Return [x, y] of the center of cell containing provided text 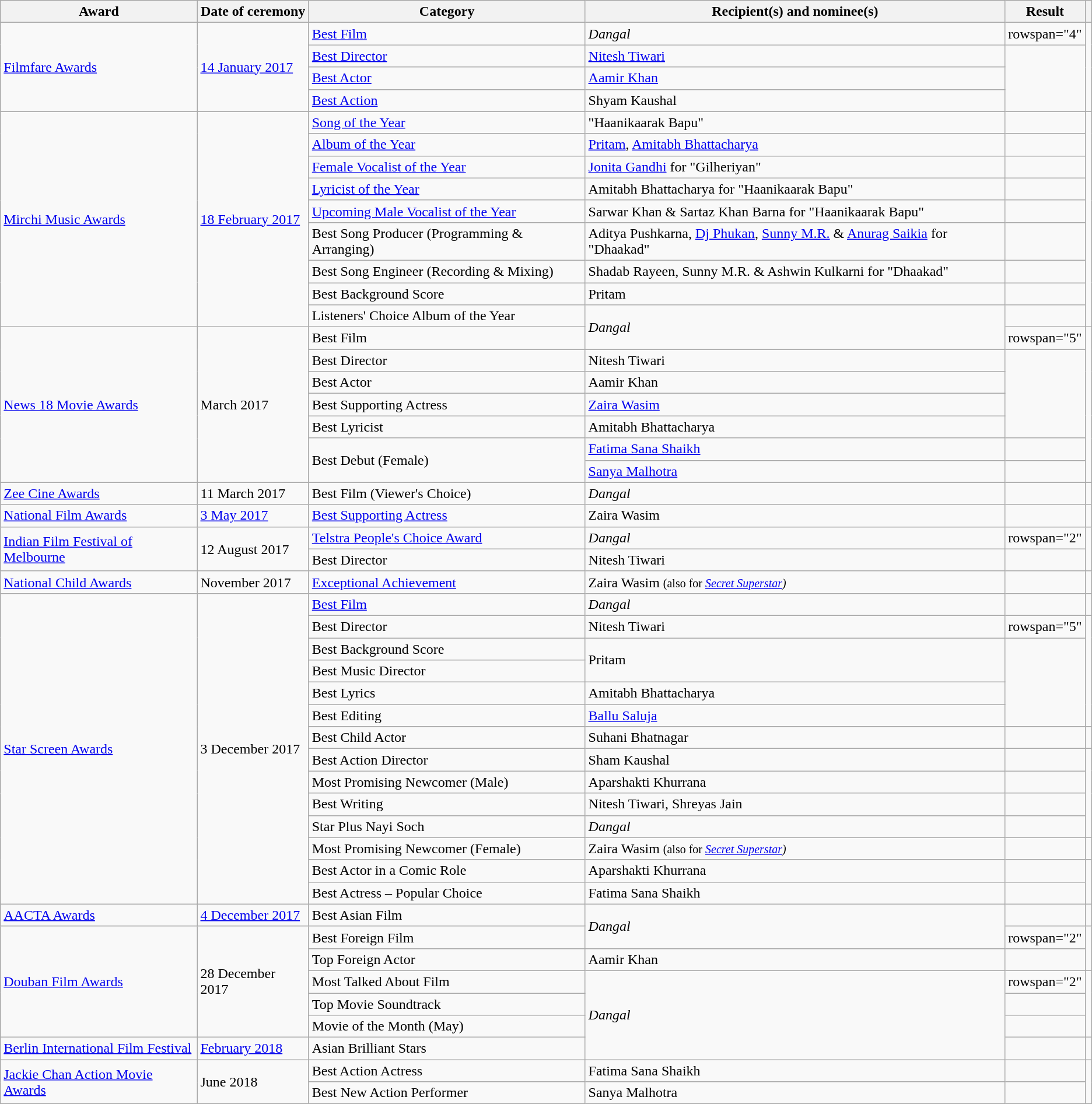
3 May 2017 [253, 516]
Recipient(s) and nominee(s) [795, 12]
Jackie Chan Action Movie Awards [99, 1082]
Best Music Director [447, 671]
Shadab Rayeen, Sunny M.R. & Ashwin Kulkarni for "Dhaakad" [795, 271]
3 December 2017 [253, 749]
Shyam Kaushal [795, 100]
Award [99, 12]
Best Actor in a Comic Role [447, 871]
Movie of the Month (May) [447, 1026]
Star Screen Awards [99, 749]
November 2017 [253, 582]
Best Song Engineer (Recording & Mixing) [447, 271]
Ballu Saluja [795, 716]
Top Movie Soundtrack [447, 1004]
4 December 2017 [253, 915]
Sarwar Khan & Sartaz Khan Barna for "Haanikaarak Bapu" [795, 211]
National Child Awards [99, 582]
Upcoming Male Vocalist of the Year [447, 211]
Most Promising Newcomer (Male) [447, 782]
Most Talked About Film [447, 982]
Best Film (Viewer's Choice) [447, 493]
Date of ceremony [253, 12]
Listeners' Choice Album of the Year [447, 316]
Best Asian Film [447, 915]
Best Action Director [447, 760]
Best Debut (Female) [447, 460]
News 18 Movie Awards [99, 405]
Zee Cine Awards [99, 493]
"Haanikaarak Bapu" [795, 122]
National Film Awards [99, 516]
Most Promising Newcomer (Female) [447, 849]
Pritam, Amitabh Bhattacharya [795, 145]
12 August 2017 [253, 549]
Album of the Year [447, 145]
Song of the Year [447, 122]
Best Editing [447, 716]
Star Plus Nayi Soch [447, 826]
Filmfare Awards [99, 67]
Female Vocalist of the Year [447, 167]
AACTA Awards [99, 915]
June 2018 [253, 1082]
Exceptional Achievement [447, 582]
Best Actress – Popular Choice [447, 893]
Best Action [447, 100]
11 March 2017 [253, 493]
March 2017 [253, 405]
Best Action Actress [447, 1071]
Best Writing [447, 804]
Lyricist of the Year [447, 189]
Best Foreign Film [447, 937]
Douban Film Awards [99, 982]
Berlin International Film Festival [99, 1049]
Aditya Pushkarna, Dj Phukan, Sunny M.R. & Anurag Saikia for "Dhaakad" [795, 241]
Best New Action Performer [447, 1093]
28 December 2017 [253, 982]
Best Song Producer (Programming & Arranging) [447, 241]
Top Foreign Actor [447, 959]
February 2018 [253, 1049]
Telstra People's Choice Award [447, 538]
Suhani Bhatnagar [795, 738]
Jonita Gandhi for "Gilheriyan" [795, 167]
Best Lyrics [447, 693]
Best Child Actor [447, 738]
Amitabh Bhattacharya for "Haanikaarak Bapu" [795, 189]
Best Lyricist [447, 427]
Nitesh Tiwari, Shreyas Jain [795, 804]
Indian Film Festival of Melbourne [99, 549]
14 January 2017 [253, 67]
Asian Brilliant Stars [447, 1049]
rowspan="4" [1045, 34]
Sham Kaushal [795, 760]
18 February 2017 [253, 219]
Category [447, 12]
Result [1045, 12]
Mirchi Music Awards [99, 219]
